Return the (X, Y) coordinate for the center point of the cell that contains the specified text.  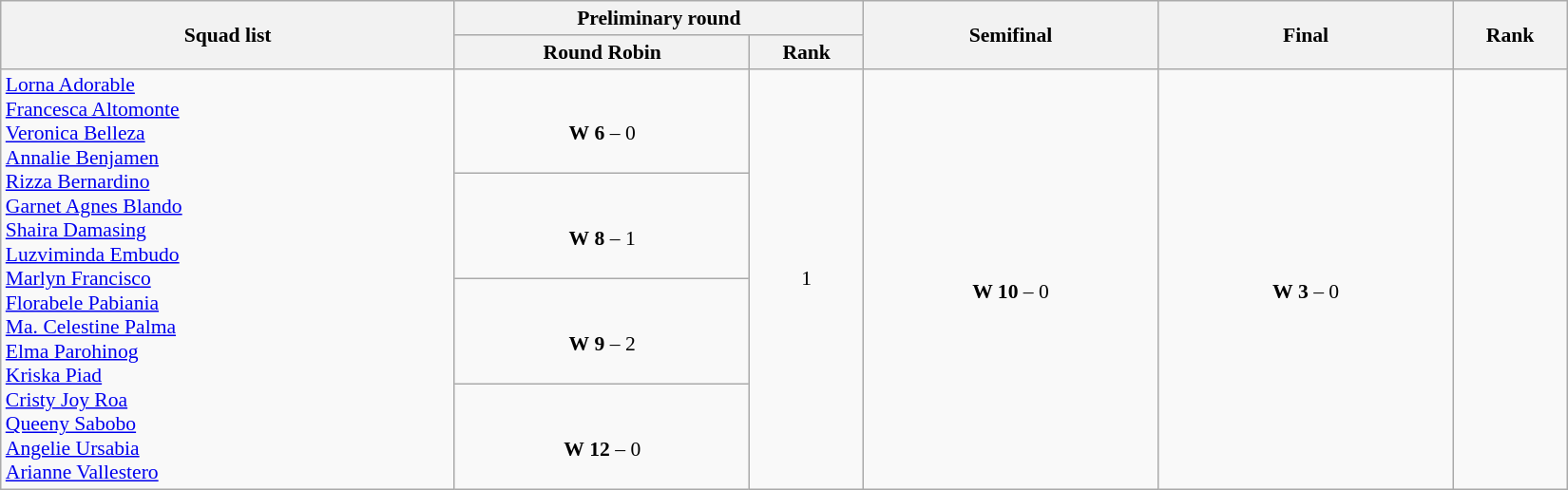
W 9 – 2 (602, 332)
W 8 – 1 (602, 226)
Final (1306, 34)
1 (806, 279)
Semifinal (1010, 34)
Preliminary round (659, 18)
W 3 – 0 (1306, 279)
W 10 – 0 (1010, 279)
Squad list (228, 34)
W 6 – 0 (602, 122)
W 12 – 0 (602, 437)
Round Robin (602, 52)
